Identify which cell holds the provided text, then report its [X, Y] central coordinate. 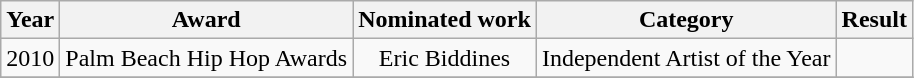
Award [206, 20]
2010 [30, 58]
Year [30, 20]
Result [874, 20]
Category [686, 20]
Nominated work [445, 20]
Independent Artist of the Year [686, 58]
Eric Biddines [445, 58]
Palm Beach Hip Hop Awards [206, 58]
